Scan for the cell matching the given text and deliver its (X, Y) coordinate at center. 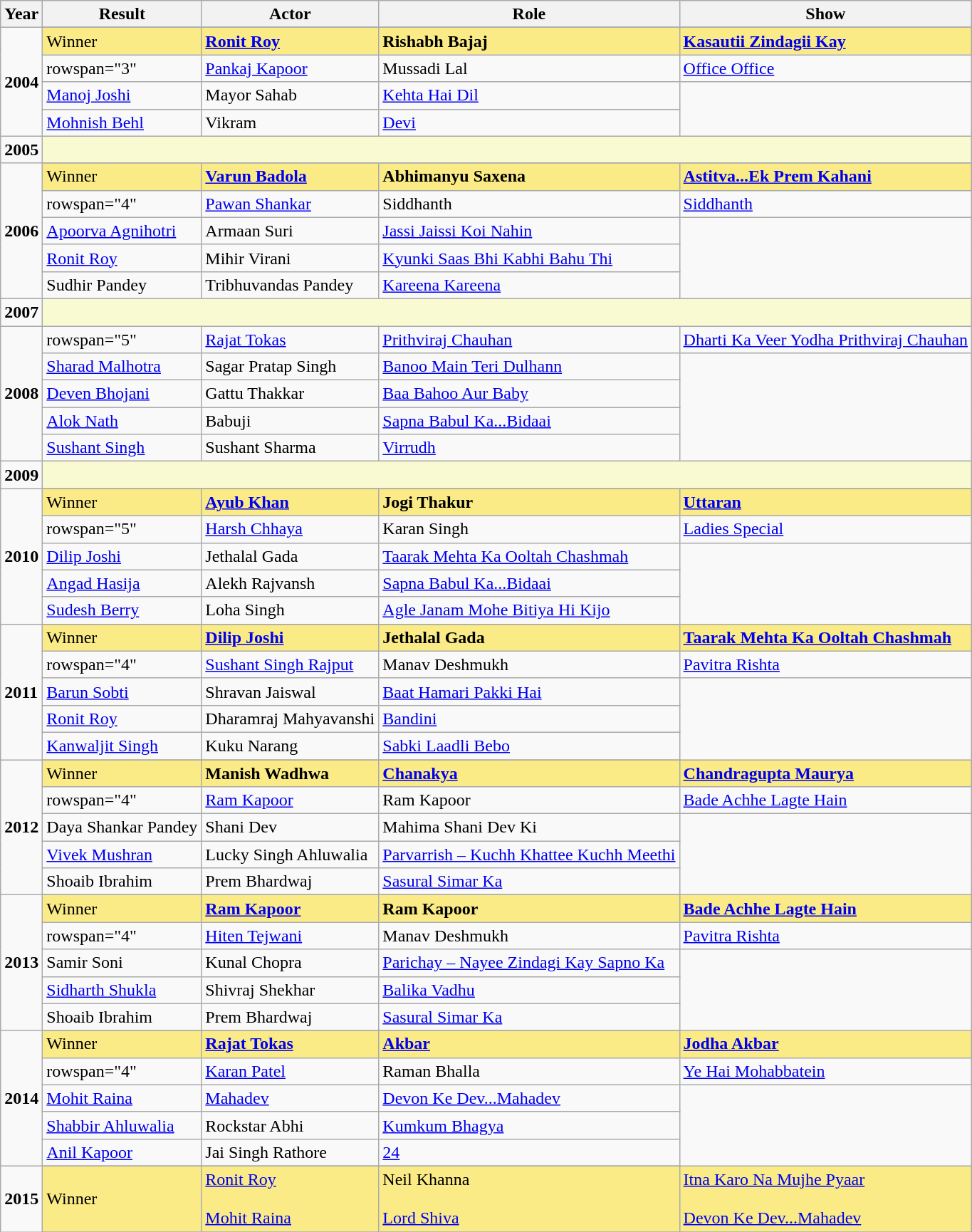
Loha Singh (291, 610)
Balika Vadhu (529, 990)
2013 (21, 963)
Dharamraj Mahyavanshi (291, 719)
Ayub Khan (291, 502)
2014 (21, 1098)
2004 (21, 82)
Kehta Hai Dil (529, 95)
Prithviraj Chauhan (529, 340)
Harsh Chhaya (291, 529)
Pankaj Kapoor (291, 68)
Karan Singh (529, 529)
Kunal Chopra (291, 963)
Jassi Jaissi Koi Nahin (529, 231)
Manoj Joshi (122, 95)
Baa Bahoo Aur Baby (529, 394)
Devi (529, 122)
2011 (21, 691)
Jogi Thakur (529, 502)
Mayor Sahab (291, 95)
Tribhuvandas Pandey (291, 285)
Alok Nath (122, 421)
2012 (21, 827)
Abhimanyu Saxena (529, 177)
Banoo Main Teri Dulhann (529, 367)
Vivek Mushran (122, 855)
Rockstar Abhi (291, 1125)
2007 (21, 312)
Jodha Akbar (826, 1044)
Pawan Shankar (291, 204)
Shani Dev (291, 828)
Gattu Thakkar (291, 394)
Kareena Kareena (529, 285)
Varun Badola (291, 177)
Sudhir Pandey (122, 285)
Role (529, 14)
Babuji (291, 421)
Chandragupta Maurya (826, 773)
Shravan Jaiswal (291, 691)
Agle Janam Mohe Bitiya Hi Kijo (529, 610)
Mohit Raina (122, 1098)
Deven Bhojani (122, 394)
Karan Patel (291, 1071)
Akbar (529, 1044)
Alekh Rajvansh (291, 583)
Bandini (529, 719)
Rishabh Bajaj (529, 41)
Ye Hai Mohabbatein (826, 1071)
2009 (21, 475)
Kyunki Saas Bhi Kabhi Bahu Thi (529, 258)
Sushant Singh Rajput (291, 664)
Daya Shankar Pandey (122, 828)
Result (122, 14)
Actor (291, 14)
Sidharth Shukla (122, 990)
Kumkum Bhagya (529, 1125)
Itna Karo Na Mujhe PyaarDevon Ke Dev...Mahadev (826, 1199)
24 (529, 1152)
2005 (21, 150)
2010 (21, 556)
2008 (21, 394)
Manish Wadhwa (291, 773)
Samir Soni (122, 963)
Mahima Shani Dev Ki (529, 828)
Jai Singh Rathore (291, 1152)
Barun Sobti (122, 691)
Shivraj Shekhar (291, 990)
Virrudh (529, 448)
Dharti Ka Veer Yodha Prithviraj Chauhan (826, 340)
Mussadi Lal (529, 68)
Ladies Special (826, 529)
Raman Bhalla (529, 1071)
Sushant Singh (122, 448)
Devon Ke Dev...Mahadev (529, 1098)
Astitva...Ek Prem Kahani (826, 177)
Neil KhannaLord Shiva (529, 1199)
Armaan Suri (291, 231)
rowspan="3" (122, 68)
Apoorva Agnihotri (122, 231)
Office Office (826, 68)
Anil Kapoor (122, 1152)
Angad Hasija (122, 583)
Lucky Singh Ahluwalia (291, 855)
Sabki Laadli Bebo (529, 746)
Show (826, 14)
Mahadev (291, 1098)
Sharad Malhotra (122, 367)
Parvarrish – Kuchh Khattee Kuchh Meethi (529, 855)
Kanwaljit Singh (122, 746)
Vikram (291, 122)
Kasautii Zindagii Kay (826, 41)
2015 (21, 1199)
Mohnish Behl (122, 122)
Hiten Tejwani (291, 936)
Parichay – Nayee Zindagi Kay Sapno Ka (529, 963)
Chanakya (529, 773)
Sagar Pratap Singh (291, 367)
Uttaran (826, 502)
2006 (21, 231)
Year (21, 14)
Baat Hamari Pakki Hai (529, 691)
Sushant Sharma (291, 448)
Shabbir Ahluwalia (122, 1125)
Mihir Virani (291, 258)
Kuku Narang (291, 746)
Sudesh Berry (122, 610)
Ronit RoyMohit Raina (291, 1199)
